Return (X, Y) of the center of cell containing provided text 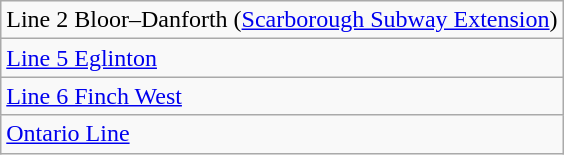
Line 6 Finch West (282, 96)
Line 5 Eglinton (282, 58)
Ontario Line (282, 134)
Line 2 Bloor–Danforth (Scarborough Subway Extension) (282, 20)
